From the cell containing the given text, extract its center point as (X, Y) coordinate. 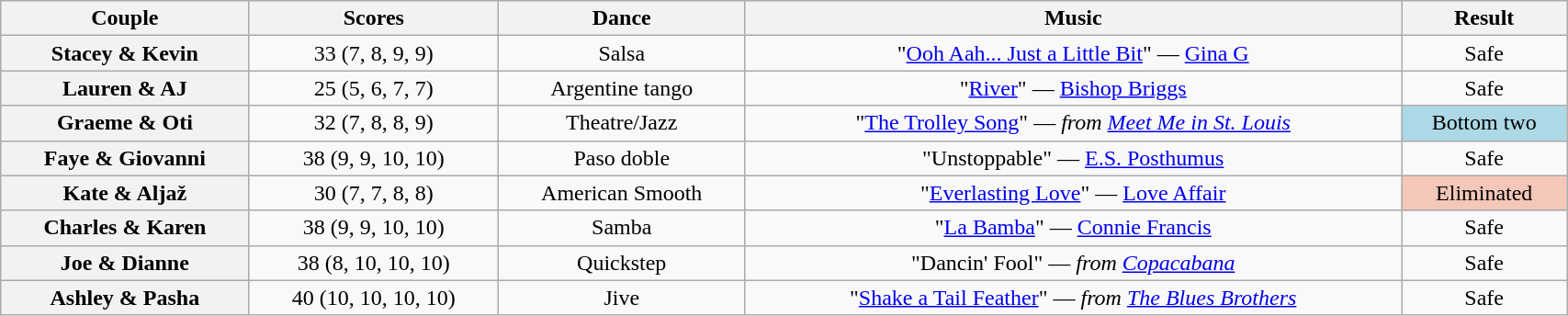
25 (5, 6, 7, 7) (374, 88)
Scores (374, 18)
Jive (622, 298)
Theatre/Jazz (622, 123)
Charles & Karen (125, 228)
"River" — Bishop Briggs (1073, 88)
38 (8, 10, 10, 10) (374, 263)
"The Trolley Song" — from Meet Me in St. Louis (1073, 123)
33 (7, 8, 9, 9) (374, 53)
"Dancin' Fool" — from Copacabana (1073, 263)
Bottom two (1484, 123)
30 (7, 7, 8, 8) (374, 193)
Graeme & Oti (125, 123)
Quickstep (622, 263)
Result (1484, 18)
Kate & Aljaž (125, 193)
Music (1073, 18)
"Unstoppable" — E.S. Posthumus (1073, 158)
American Smooth (622, 193)
"Shake a Tail Feather" — from The Blues Brothers (1073, 298)
Eliminated (1484, 193)
Stacey & Kevin (125, 53)
Joe & Dianne (125, 263)
40 (10, 10, 10, 10) (374, 298)
"La Bamba" — Connie Francis (1073, 228)
"Everlasting Love" — Love Affair (1073, 193)
Faye & Giovanni (125, 158)
Ashley & Pasha (125, 298)
Lauren & AJ (125, 88)
Samba (622, 228)
32 (7, 8, 8, 9) (374, 123)
Argentine tango (622, 88)
Dance (622, 18)
"Ooh Aah... Just a Little Bit" — Gina G (1073, 53)
Salsa (622, 53)
Paso doble (622, 158)
Couple (125, 18)
